Capture the cell that displays the provided text and extract its (x, y) central coordinate. 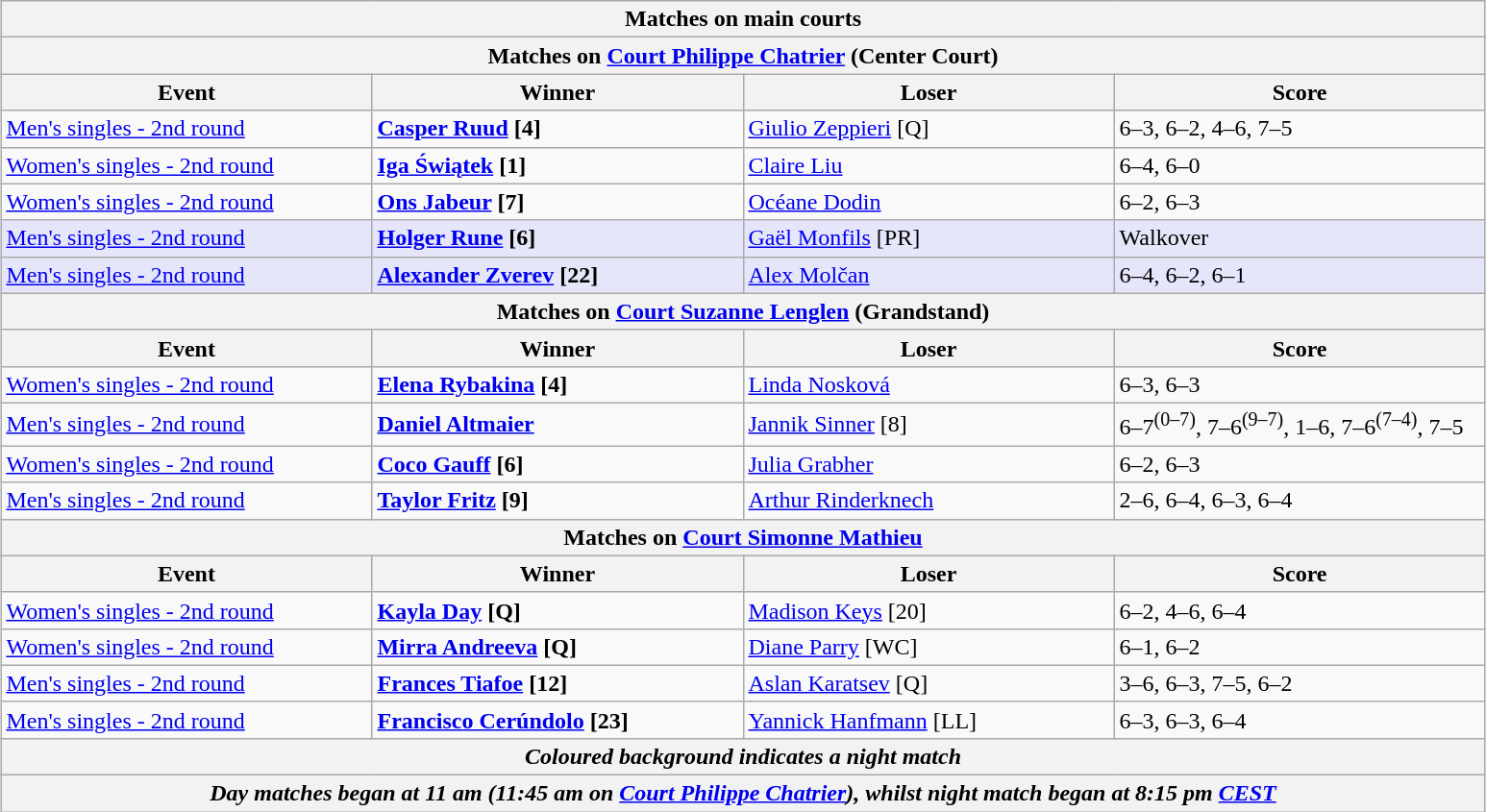
Aslan Karatsev [Q] (929, 683)
Elena Rybakina [4] (557, 384)
6–2, 4–6, 6–4 (1300, 610)
Ons Jabeur [7] (557, 202)
Matches on Court Simonne Mathieu (743, 537)
Coloured background indicates a night match (743, 756)
Océane Dodin (929, 202)
Kayla Day [Q] (557, 610)
Alex Molčan (929, 275)
6–3, 6–3, 6–4 (1300, 720)
Diane Parry [WC] (929, 647)
Matches on Court Philippe Chatrier (Center Court) (743, 56)
Linda Nosková (929, 384)
Alexander Zverev [22] (557, 275)
Frances Tiafoe [12] (557, 683)
Yannick Hanfmann [LL] (929, 720)
6–3, 6–2, 4–6, 7–5 (1300, 129)
Day matches began at 11 am (11:45 am on Court Philippe Chatrier), whilst night match began at 8:15 pm CEST (743, 794)
6–4, 6–2, 6–1 (1300, 275)
2–6, 6–4, 6–3, 6–4 (1300, 501)
Daniel Altmaier (557, 425)
6–4, 6–0 (1300, 165)
Taylor Fritz [9] (557, 501)
Casper Ruud [4] (557, 129)
3–6, 6–3, 7–5, 6–2 (1300, 683)
6–1, 6–2 (1300, 647)
Julia Grabher (929, 464)
Iga Świątek [1] (557, 165)
Matches on Court Suzanne Lenglen (Grandstand) (743, 311)
Mirra Andreeva [Q] (557, 647)
Jannik Sinner [8] (929, 425)
Claire Liu (929, 165)
Walkover (1300, 238)
Giulio Zeppieri [Q] (929, 129)
6–7(0–7), 7–6(9–7), 1–6, 7–6(7–4), 7–5 (1300, 425)
Francisco Cerúndolo [23] (557, 720)
Madison Keys [20] (929, 610)
Coco Gauff [6] (557, 464)
Arthur Rinderknech (929, 501)
Matches on main courts (743, 19)
Holger Rune [6] (557, 238)
6–3, 6–3 (1300, 384)
Gaël Monfils [PR] (929, 238)
